Capture the cell that displays the provided text and extract its [x, y] central coordinate. 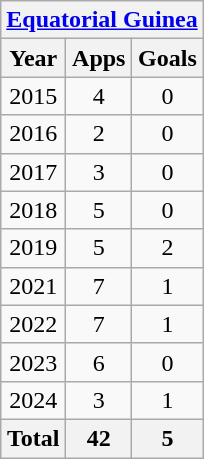
Apps [99, 58]
Goals [168, 58]
2016 [34, 134]
2021 [34, 286]
2019 [34, 248]
2022 [34, 324]
2024 [34, 400]
4 [99, 96]
2023 [34, 362]
Year [34, 58]
6 [99, 362]
2015 [34, 96]
Equatorial Guinea [102, 20]
2018 [34, 210]
42 [99, 438]
Total [34, 438]
2017 [34, 172]
